Detect which cell encompasses the target text, then output its [x, y] center coordinate. 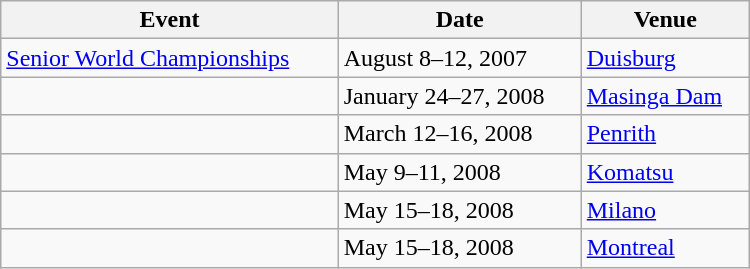
August 8–12, 2007 [460, 58]
Komatsu [665, 172]
Date [460, 20]
Milano [665, 210]
Penrith [665, 134]
March 12–16, 2008 [460, 134]
Event [170, 20]
Montreal [665, 248]
Senior World Championships [170, 58]
May 9–11, 2008 [460, 172]
January 24–27, 2008 [460, 96]
Masinga Dam [665, 96]
Duisburg [665, 58]
Venue [665, 20]
